Scan for the cell matching the given text and deliver its [X, Y] coordinate at center. 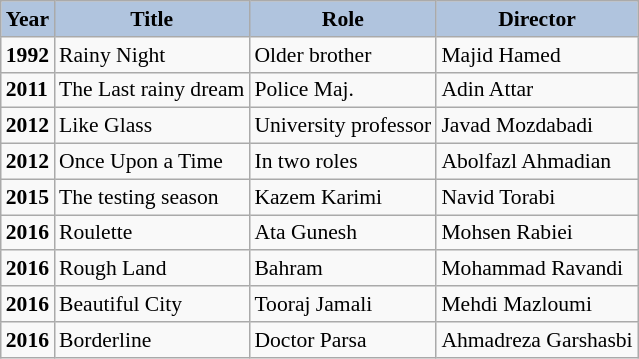
Year [28, 19]
Director [536, 19]
Doctor Parsa [342, 340]
1992 [28, 55]
Majid Hamed [536, 55]
Once Upon a Time [152, 162]
Adin Attar [536, 90]
Rainy Night [152, 55]
Tooraj Jamali [342, 304]
Ata Gunesh [342, 233]
Mohsen Rabiei [536, 233]
Older brother [342, 55]
Police Maj. [342, 90]
Mehdi Mazloumi [536, 304]
Javad Mozdabadi [536, 126]
Role [342, 19]
Rough Land [152, 269]
The Last rainy dream [152, 90]
In two roles [342, 162]
Kazem Karimi [342, 197]
Title [152, 19]
Beautiful City [152, 304]
Abolfazl Ahmadian [536, 162]
2015 [28, 197]
University professor [342, 126]
Roulette [152, 233]
Bahram [342, 269]
Navid Torabi [536, 197]
Borderline [152, 340]
Mohammad Ravandi [536, 269]
Like Glass [152, 126]
2011 [28, 90]
Ahmadreza Garshasbi [536, 340]
The testing season [152, 197]
